Determine the [X, Y] coordinate at the center of the cell enclosing the given text.  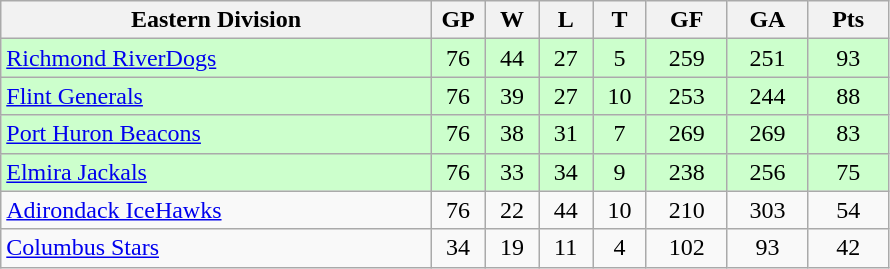
4 [620, 248]
54 [848, 210]
33 [512, 172]
L [566, 20]
9 [620, 172]
75 [848, 172]
11 [566, 248]
210 [686, 210]
Columbus Stars [216, 248]
38 [512, 134]
5 [620, 58]
251 [768, 58]
39 [512, 96]
19 [512, 248]
GP [458, 20]
83 [848, 134]
Adirondack IceHawks [216, 210]
303 [768, 210]
256 [768, 172]
31 [566, 134]
7 [620, 134]
Elmira Jackals [216, 172]
102 [686, 248]
Pts [848, 20]
42 [848, 248]
W [512, 20]
Eastern Division [216, 20]
22 [512, 210]
253 [686, 96]
244 [768, 96]
Flint Generals [216, 96]
T [620, 20]
Port Huron Beacons [216, 134]
88 [848, 96]
259 [686, 58]
GF [686, 20]
Richmond RiverDogs [216, 58]
238 [686, 172]
GA [768, 20]
